Pinpoint the cell where the given text exists, returning its [x, y] midpoint coordinate. 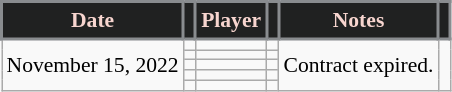
Date [93, 20]
Player [231, 20]
November 15, 2022 [93, 64]
Notes [359, 20]
Contract expired. [359, 64]
